Return [x, y] of the center of cell containing provided text 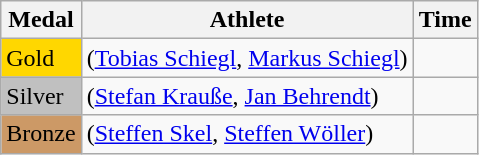
(Stefan Krauße, Jan Behrendt) [247, 96]
Gold [41, 58]
(Tobias Schiegl, Markus Schiegl) [247, 58]
Time [445, 20]
Medal [41, 20]
Silver [41, 96]
Athlete [247, 20]
(Steffen Skel, Steffen Wöller) [247, 134]
Bronze [41, 134]
